Provide the (X, Y) coordinate of the cell's center where the given text is located.  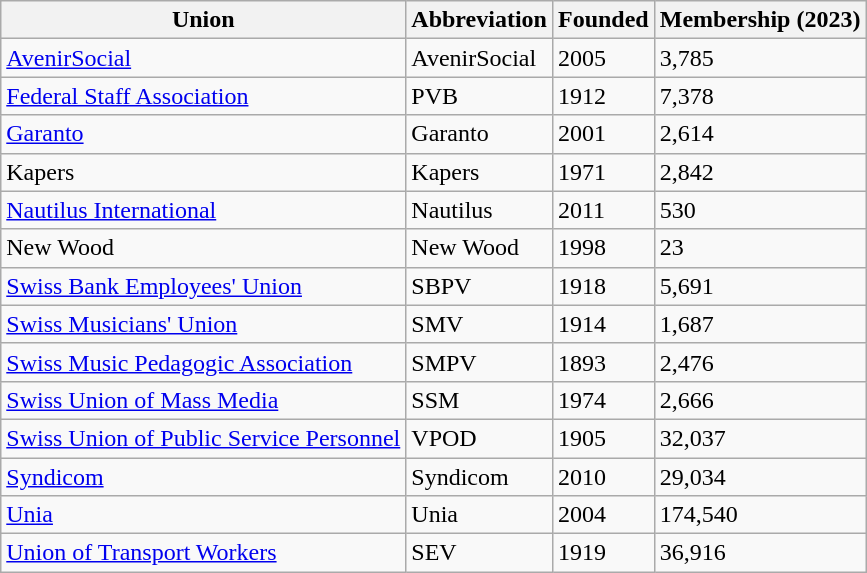
Nautilus International (204, 210)
Swiss Bank Employees' Union (204, 286)
2005 (603, 58)
Membership (2023) (760, 20)
Abbreviation (480, 20)
Federal Staff Association (204, 96)
SMV (480, 324)
1914 (603, 324)
2004 (603, 515)
530 (760, 210)
1918 (603, 286)
2011 (603, 210)
VPOD (480, 438)
36,916 (760, 553)
1974 (603, 400)
7,378 (760, 96)
SSM (480, 400)
174,540 (760, 515)
2,476 (760, 362)
1912 (603, 96)
Swiss Union of Public Service Personnel (204, 438)
32,037 (760, 438)
Union (204, 20)
3,785 (760, 58)
1893 (603, 362)
Swiss Union of Mass Media (204, 400)
1,687 (760, 324)
Founded (603, 20)
29,034 (760, 477)
PVB (480, 96)
1905 (603, 438)
5,691 (760, 286)
2,842 (760, 172)
23 (760, 248)
2010 (603, 477)
SBPV (480, 286)
SEV (480, 553)
2001 (603, 134)
Swiss Music Pedagogic Association (204, 362)
1971 (603, 172)
Nautilus (480, 210)
2,614 (760, 134)
1998 (603, 248)
2,666 (760, 400)
1919 (603, 553)
SMPV (480, 362)
Swiss Musicians' Union (204, 324)
Union of Transport Workers (204, 553)
